Extract the [X, Y] coordinate from the center of the cell holding the provided text.  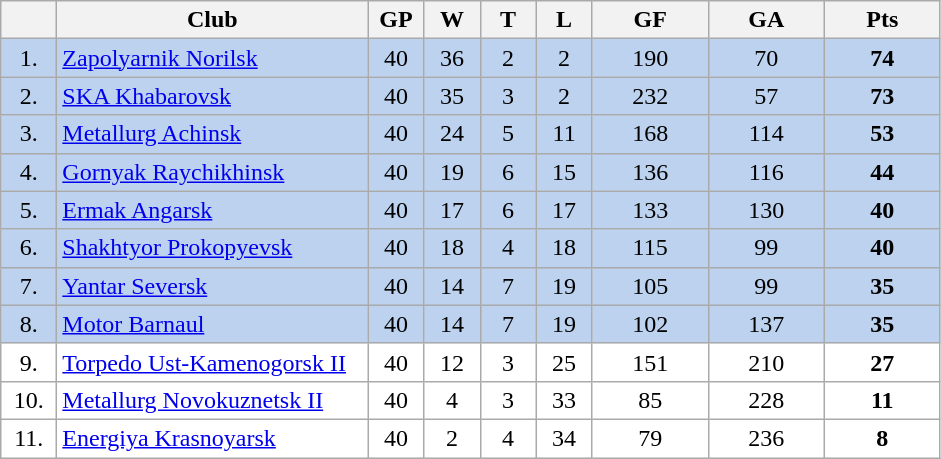
12 [452, 362]
130 [766, 210]
53 [882, 134]
44 [882, 172]
4. [29, 172]
9. [29, 362]
133 [650, 210]
24 [452, 134]
Gornyak Raychikhinsk [212, 172]
34 [564, 438]
228 [766, 400]
GA [766, 20]
Metallurg Novokuznetsk II [212, 400]
210 [766, 362]
105 [650, 286]
GF [650, 20]
Zapolyarnik Norilsk [212, 58]
85 [650, 400]
Ermak Angarsk [212, 210]
102 [650, 324]
Motor Barnaul [212, 324]
79 [650, 438]
1. [29, 58]
SKA Khabarovsk [212, 96]
8 [882, 438]
2. [29, 96]
74 [882, 58]
27 [882, 362]
T [508, 20]
7. [29, 286]
L [564, 20]
Pts [882, 20]
36 [452, 58]
73 [882, 96]
70 [766, 58]
57 [766, 96]
5 [508, 134]
GP [396, 20]
10. [29, 400]
Torpedo Ust-Kamenogorsk II [212, 362]
25 [564, 362]
Energiya Krasnoyarsk [212, 438]
Club [212, 20]
137 [766, 324]
114 [766, 134]
168 [650, 134]
Shakhtyor Prokopyevsk [212, 248]
33 [564, 400]
115 [650, 248]
11. [29, 438]
Yantar Seversk [212, 286]
W [452, 20]
190 [650, 58]
3. [29, 134]
116 [766, 172]
151 [650, 362]
15 [564, 172]
232 [650, 96]
236 [766, 438]
136 [650, 172]
8. [29, 324]
Metallurg Achinsk [212, 134]
6. [29, 248]
5. [29, 210]
